Capture the cell that displays the provided text and extract its [x, y] central coordinate. 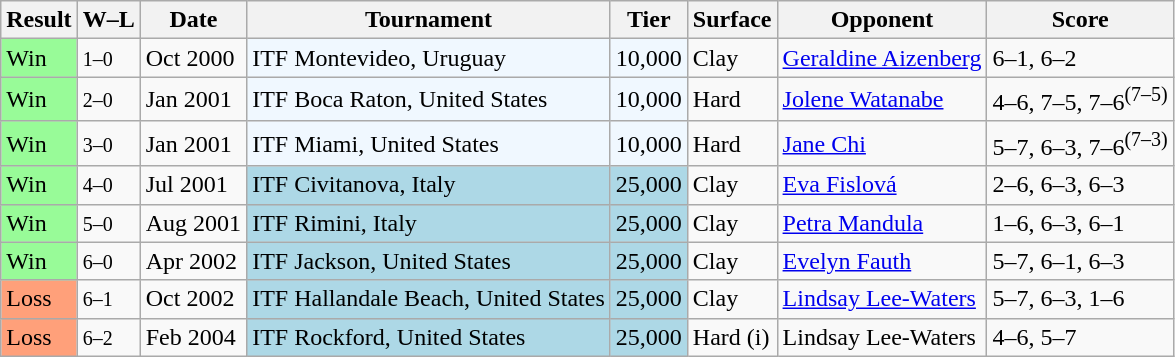
ITF Rimini, Italy [429, 223]
Tier [648, 20]
ITF Jackson, United States [429, 261]
Aug 2001 [193, 223]
5–7, 6–3, 7–6(7–3) [1080, 144]
Surface [732, 20]
1–6, 6–3, 6–1 [1080, 223]
Feb 2004 [193, 337]
5–0 [108, 223]
1–0 [108, 58]
ITF Rockford, United States [429, 337]
ITF Hallandale Beach, United States [429, 299]
Score [1080, 20]
Evelyn Fauth [882, 261]
2–0 [108, 100]
Hard (i) [732, 337]
Eva Fislová [882, 185]
Petra Mandula [882, 223]
W–L [108, 20]
ITF Boca Raton, United States [429, 100]
6–1, 6–2 [1080, 58]
ITF Civitanova, Italy [429, 185]
4–6, 5–7 [1080, 337]
6–1 [108, 299]
Apr 2002 [193, 261]
6–2 [108, 337]
Oct 2002 [193, 299]
3–0 [108, 144]
Geraldine Aizenberg [882, 58]
5–7, 6–3, 1–6 [1080, 299]
Jane Chi [882, 144]
Tournament [429, 20]
ITF Miami, United States [429, 144]
ITF Montevideo, Uruguay [429, 58]
Date [193, 20]
Opponent [882, 20]
2–6, 6–3, 6–3 [1080, 185]
5–7, 6–1, 6–3 [1080, 261]
4–6, 7–5, 7–6(7–5) [1080, 100]
4–0 [108, 185]
6–0 [108, 261]
Jolene Watanabe [882, 100]
Oct 2000 [193, 58]
Result [39, 20]
Jul 2001 [193, 185]
